Extract the (X, Y) coordinate from the center of the cell holding the provided text.  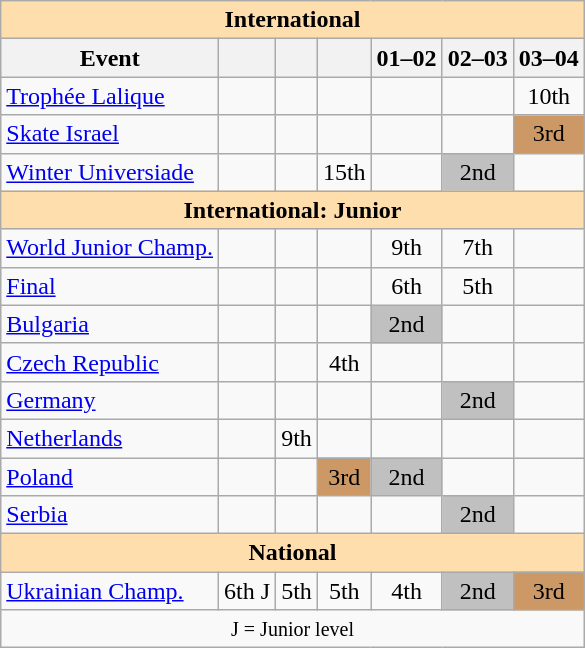
Trophée Lalique (110, 96)
Event (110, 58)
International (293, 20)
02–03 (478, 58)
Netherlands (110, 438)
10th (548, 96)
Skate Israel (110, 134)
Poland (110, 477)
International: Junior (293, 210)
15th (344, 172)
Winter Universiade (110, 172)
World Junior Champ. (110, 248)
6th J (248, 591)
03–04 (548, 58)
01–02 (406, 58)
Ukrainian Champ. (110, 591)
7th (478, 248)
Czech Republic (110, 362)
Final (110, 286)
Serbia (110, 515)
Bulgaria (110, 324)
National (293, 553)
J = Junior level (293, 629)
Germany (110, 400)
6th (406, 286)
